Extract the [x, y] coordinate from the center of the cell holding the provided text.  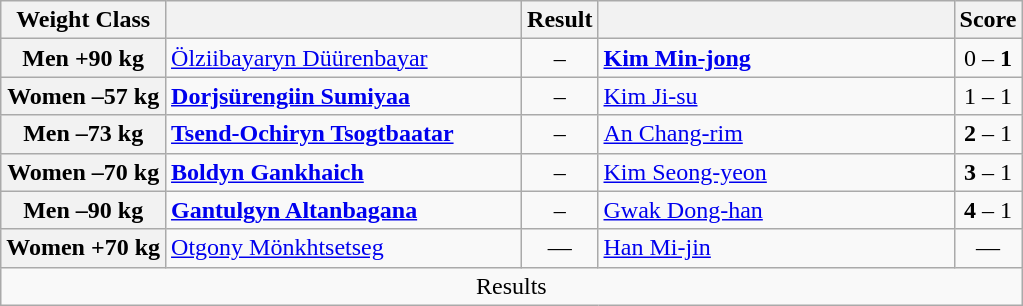
Kim Min-jong [776, 58]
Weight Class [84, 20]
Score [988, 20]
Boldyn Gankhaich [344, 172]
An Chang-rim [776, 134]
Results [512, 286]
Men +90 kg [84, 58]
0 – 1 [988, 58]
Men –90 kg [84, 210]
Otgony Mönkhtsetseg [344, 248]
Women –70 kg [84, 172]
Women –57 kg [84, 96]
Dorjsürengiin Sumiyaa [344, 96]
Ölziibayaryn Düürenbayar [344, 58]
Result [560, 20]
Han Mi-jin [776, 248]
3 – 1 [988, 172]
4 – 1 [988, 210]
1 – 1 [988, 96]
Kim Ji-su [776, 96]
Women +70 kg [84, 248]
Men –73 kg [84, 134]
Gantulgyn Altanbagana [344, 210]
Gwak Dong-han [776, 210]
Tsend-Ochiryn Tsogtbaatar [344, 134]
2 – 1 [988, 134]
Kim Seong-yeon [776, 172]
